Provide the (X, Y) coordinate of the cell's center where the given text is located.  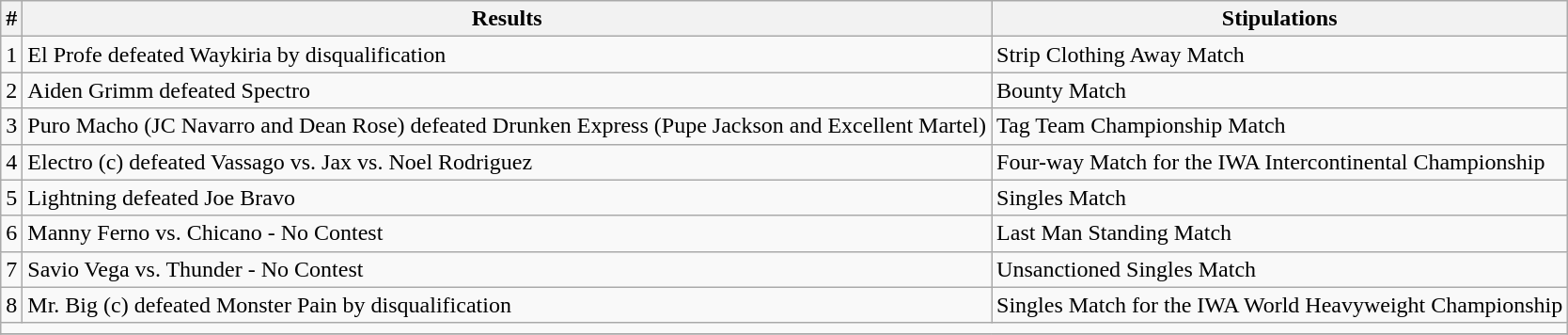
Results (508, 19)
Savio Vega vs. Thunder - No Contest (508, 269)
Tag Team Championship Match (1280, 126)
Manny Ferno vs. Chicano - No Contest (508, 233)
# (11, 19)
1 (11, 55)
Puro Macho (JC Navarro and Dean Rose) defeated Drunken Express (Pupe Jackson and Excellent Martel) (508, 126)
Electro (c) defeated Vassago vs. Jax vs. Noel Rodriguez (508, 162)
Unsanctioned Singles Match (1280, 269)
Singles Match (1280, 198)
2 (11, 90)
Singles Match for the IWA World Heavyweight Championship (1280, 305)
8 (11, 305)
7 (11, 269)
5 (11, 198)
3 (11, 126)
Bounty Match (1280, 90)
Mr. Big (c) defeated Monster Pain by disqualification (508, 305)
4 (11, 162)
Four-way Match for the IWA Intercontinental Championship (1280, 162)
Stipulations (1280, 19)
6 (11, 233)
El Profe defeated Waykiria by disqualification (508, 55)
Strip Clothing Away Match (1280, 55)
Last Man Standing Match (1280, 233)
Aiden Grimm defeated Spectro (508, 90)
Lightning defeated Joe Bravo (508, 198)
